Output the [X, Y] coordinate of the center of the cell containing the given text.  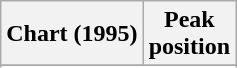
Chart (1995) [72, 34]
Peakposition [189, 34]
